Search for the cell housing the specified text and yield its (X, Y) center coordinate. 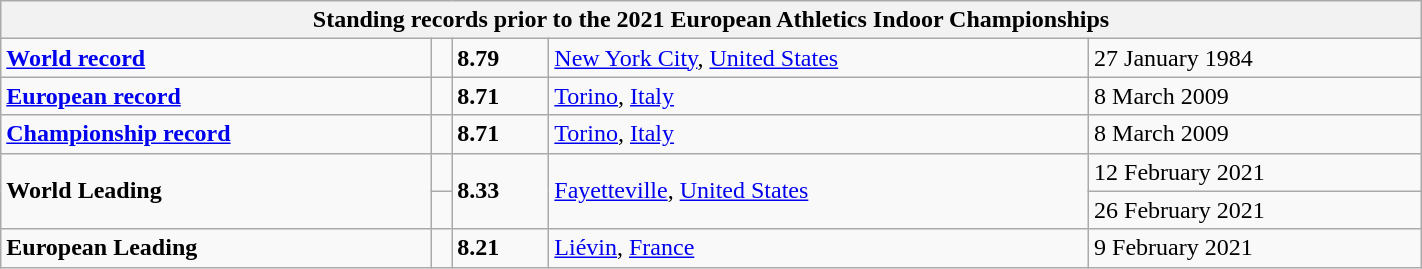
26 February 2021 (1256, 210)
12 February 2021 (1256, 172)
8.33 (500, 191)
9 February 2021 (1256, 248)
European Leading (216, 248)
New York City, United States (819, 58)
Fayetteville, United States (819, 191)
World record (216, 58)
27 January 1984 (1256, 58)
8.21 (500, 248)
Liévin, France (819, 248)
Championship record (216, 134)
European record (216, 96)
Standing records prior to the 2021 European Athletics Indoor Championships (711, 20)
8.79 (500, 58)
World Leading (216, 191)
